Identify which cell holds the provided text, then report its (x, y) central coordinate. 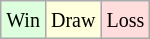
Win (24, 20)
Draw (72, 20)
Loss (126, 20)
